Search for the cell housing the specified text and yield its [X, Y] center coordinate. 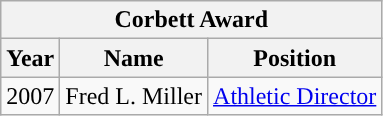
Corbett Award [192, 20]
Athletic Director [295, 96]
Position [295, 58]
Name [134, 58]
Year [30, 58]
2007 [30, 96]
Fred L. Miller [134, 96]
